Search for the cell housing the specified text and yield its [X, Y] center coordinate. 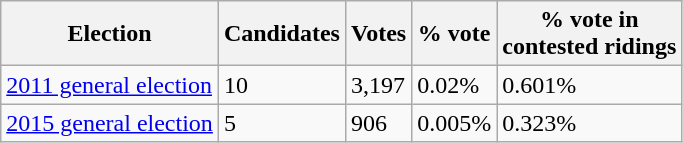
10 [282, 85]
2011 general election [110, 85]
0.601% [590, 85]
% vote incontested ridings [590, 34]
3,197 [378, 85]
906 [378, 123]
Candidates [282, 34]
0.005% [454, 123]
0.02% [454, 85]
0.323% [590, 123]
2015 general election [110, 123]
5 [282, 123]
% vote [454, 34]
Election [110, 34]
Votes [378, 34]
